For the text-containing cell, return its midpoint in [x, y] coordinate format. 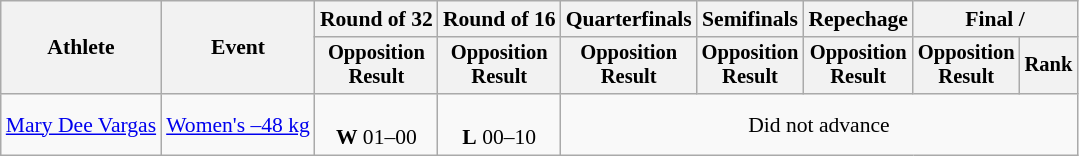
Mary Dee Vargas [81, 124]
Did not advance [819, 124]
L 00–10 [500, 124]
Event [238, 48]
Quarterfinals [629, 19]
Rank [1049, 66]
Final / [995, 19]
W 01–00 [376, 124]
Semifinals [750, 19]
Repechage [858, 19]
Athlete [81, 48]
Women's –48 kg [238, 124]
Round of 32 [376, 19]
Round of 16 [500, 19]
